Provide the (X, Y) coordinate of the cell's center where the given text is located.  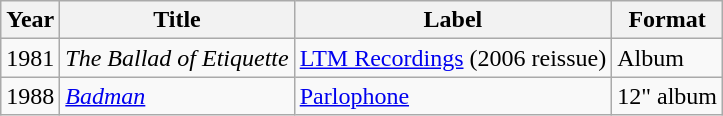
Album (668, 58)
Label (452, 20)
Format (668, 20)
Parlophone (452, 96)
The Ballad of Etiquette (177, 58)
1988 (30, 96)
1981 (30, 58)
Title (177, 20)
12" album (668, 96)
Badman (177, 96)
Year (30, 20)
LTM Recordings (2006 reissue) (452, 58)
